Detect which cell encompasses the target text, then output its [X, Y] center coordinate. 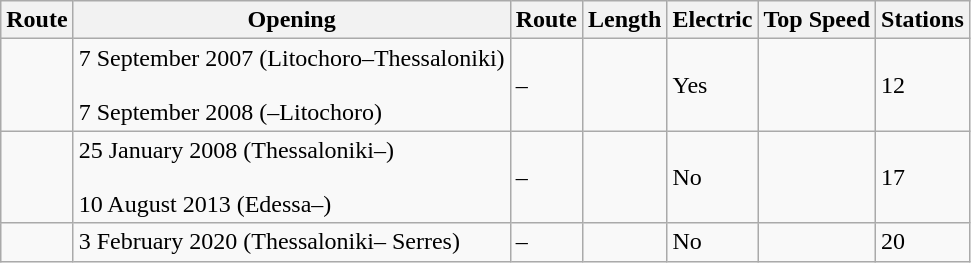
Opening [292, 20]
25 January 2008 (Thessaloniki–)10 August 2013 (Edessa–) [292, 177]
3 February 2020 (Thessaloniki– Serres) [292, 242]
7 September 2007 (Litochoro–Thessaloniki)7 September 2008 (–Litochoro) [292, 85]
Length [625, 20]
Stations [923, 20]
17 [923, 177]
12 [923, 85]
Electric [712, 20]
20 [923, 242]
Yes [712, 85]
Top Speed [817, 20]
